Identify which cell holds the provided text, then report its (x, y) central coordinate. 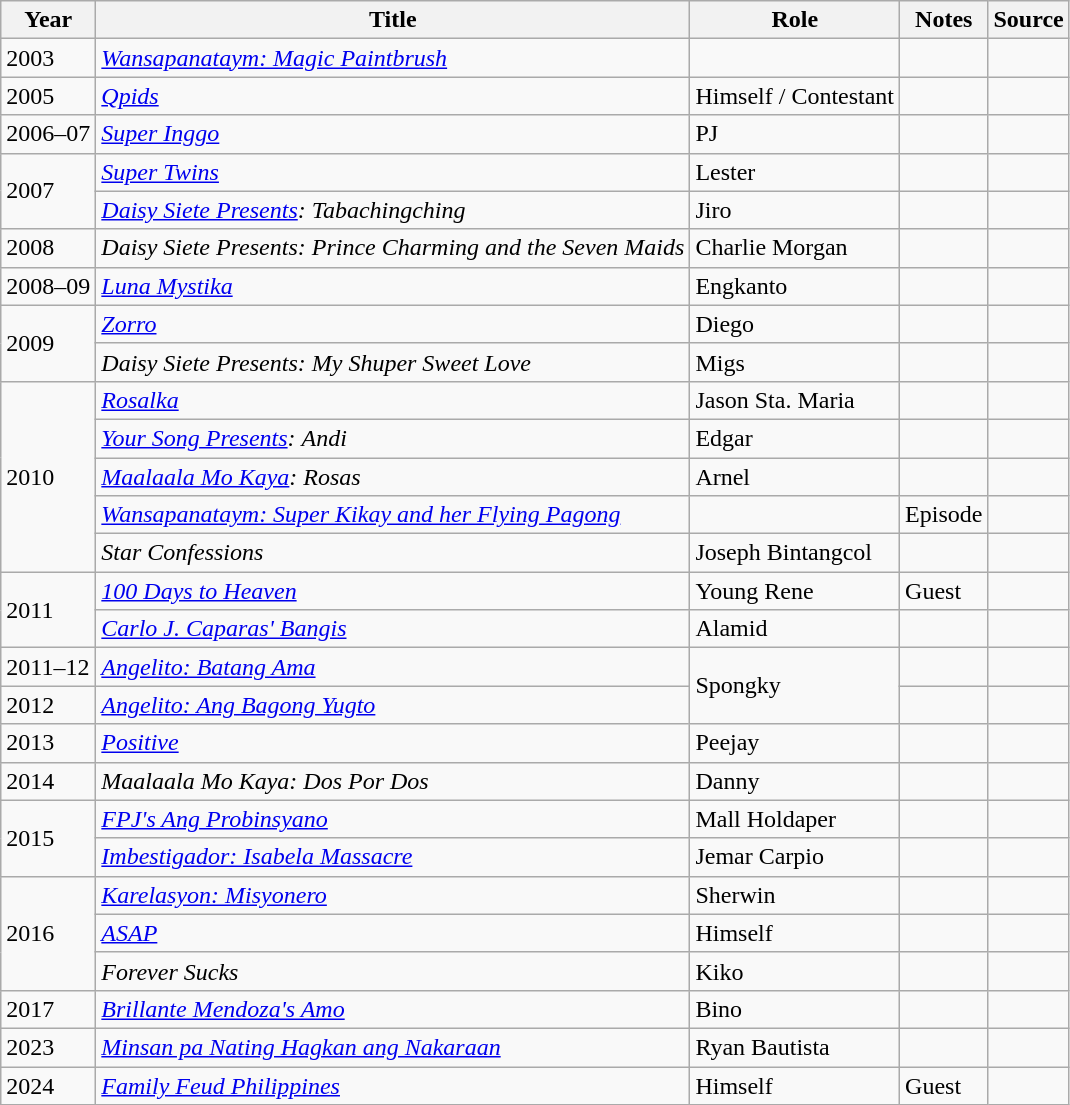
Carlo J. Caparas' Bangis (393, 629)
Joseph Bintangcol (795, 553)
Jason Sta. Maria (795, 400)
Qpids (393, 96)
2006–07 (48, 134)
2023 (48, 1047)
2007 (48, 191)
2015 (48, 838)
ASAP (393, 933)
2010 (48, 476)
Jiro (795, 210)
Angelito: Ang Bagong Yugto (393, 705)
Minsan pa Nating Hagkan ang Nakaraan (393, 1047)
FPJ's Ang Probinsyano (393, 819)
Daisy Siete Presents: Prince Charming and the Seven Maids (393, 248)
Peejay (795, 743)
Jemar Carpio (795, 857)
2017 (48, 1009)
2024 (48, 1085)
Sherwin (795, 895)
Himself / Contestant (795, 96)
Spongky (795, 686)
Charlie Morgan (795, 248)
Super Twins (393, 172)
2008 (48, 248)
Source (1028, 20)
Alamid (795, 629)
Rosalka (393, 400)
Edgar (795, 438)
Notes (944, 20)
Bino (795, 1009)
Wansapanataym: Magic Paintbrush (393, 58)
Wansapanataym: Super Kikay and her Flying Pagong (393, 515)
2005 (48, 96)
Super Inggo (393, 134)
PJ (795, 134)
Star Confessions (393, 553)
2014 (48, 781)
Forever Sucks (393, 971)
Daisy Siete Presents: My Shuper Sweet Love (393, 362)
2003 (48, 58)
2011 (48, 610)
Maalaala Mo Kaya: Dos Por Dos (393, 781)
Diego (795, 324)
Migs (795, 362)
100 Days to Heaven (393, 591)
2016 (48, 933)
Ryan Bautista (795, 1047)
Danny (795, 781)
2013 (48, 743)
Zorro (393, 324)
Lester (795, 172)
Brillante Mendoza's Amo (393, 1009)
2011–12 (48, 667)
Arnel (795, 477)
Mall Holdaper (795, 819)
Role (795, 20)
Imbestigador: Isabela Massacre (393, 857)
Positive (393, 743)
Karelasyon: Misyonero (393, 895)
Engkanto (795, 286)
Young Rene (795, 591)
2012 (48, 705)
Year (48, 20)
Your Song Presents: Andi (393, 438)
Daisy Siete Presents: Tabachingching (393, 210)
2009 (48, 343)
Maalaala Mo Kaya: Rosas (393, 477)
2008–09 (48, 286)
Luna Mystika (393, 286)
Kiko (795, 971)
Angelito: Batang Ama (393, 667)
Family Feud Philippines (393, 1085)
Title (393, 20)
Episode (944, 515)
